Determine the [X, Y] coordinate at the center of the cell enclosing the given text.  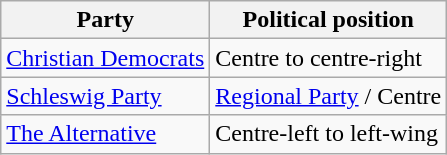
Regional Party / Centre [328, 96]
Party [106, 20]
The Alternative [106, 134]
Christian Democrats [106, 58]
Centre-left to left-wing [328, 134]
Centre to centre-right [328, 58]
Political position [328, 20]
Schleswig Party [106, 96]
